Identify which cell holds the provided text, then report its [X, Y] central coordinate. 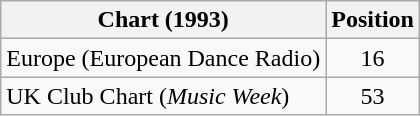
UK Club Chart (Music Week) [164, 96]
Europe (European Dance Radio) [164, 58]
Position [373, 20]
16 [373, 58]
53 [373, 96]
Chart (1993) [164, 20]
